Provide the (x, y) coordinate of the cell's center where the given text is located.  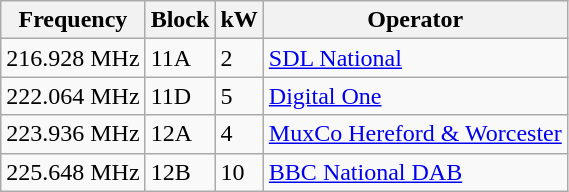
10 (239, 172)
12A (180, 134)
223.936 MHz (73, 134)
MuxCo Hereford & Worcester (415, 134)
5 (239, 96)
12B (180, 172)
BBC National DAB (415, 172)
kW (239, 20)
4 (239, 134)
Digital One (415, 96)
11A (180, 58)
222.064 MHz (73, 96)
216.928 MHz (73, 58)
2 (239, 58)
Operator (415, 20)
Frequency (73, 20)
11D (180, 96)
SDL National (415, 58)
Block (180, 20)
225.648 MHz (73, 172)
